Pinpoint the cell where the given text exists, returning its (x, y) midpoint coordinate. 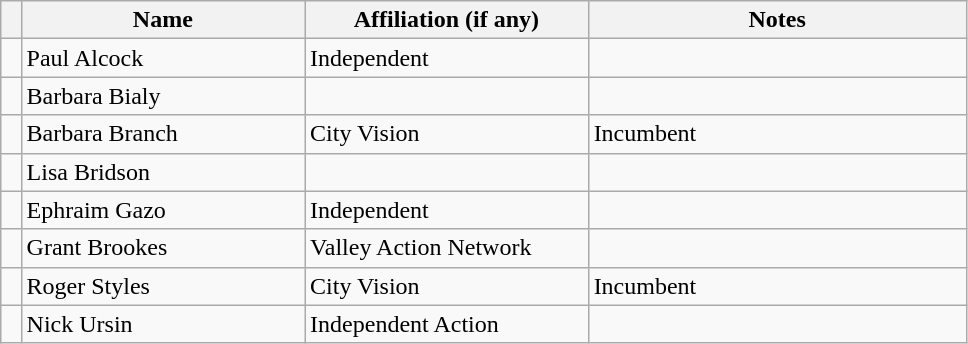
Nick Ursin (163, 324)
Lisa Bridson (163, 172)
Notes (777, 20)
Paul Alcock (163, 58)
Grant Brookes (163, 248)
Barbara Bialy (163, 96)
Roger Styles (163, 286)
Ephraim Gazo (163, 210)
Independent Action (447, 324)
Affiliation (if any) (447, 20)
Barbara Branch (163, 134)
Name (163, 20)
Valley Action Network (447, 248)
